Determine the [x, y] coordinate at the center of the cell enclosing the given text.  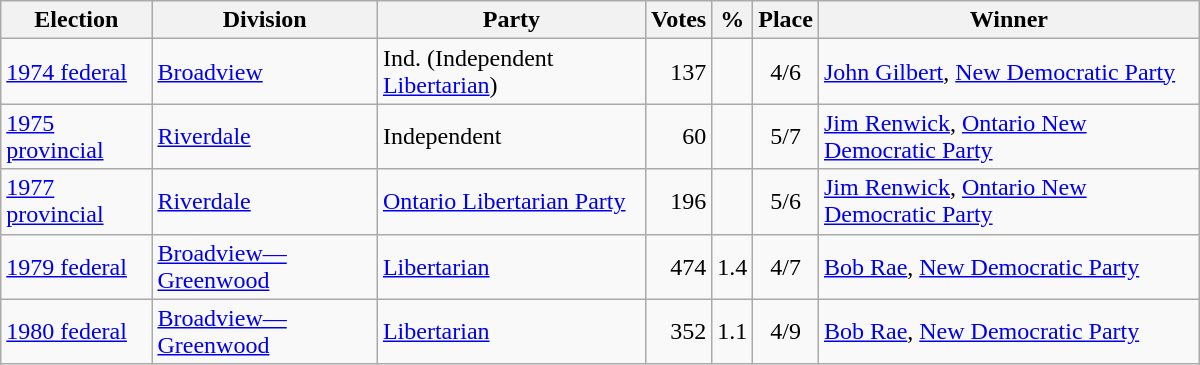
1.1 [732, 332]
1980 federal [76, 332]
% [732, 20]
4/7 [786, 266]
1.4 [732, 266]
Winner [1008, 20]
196 [678, 202]
Division [264, 20]
John Gilbert, New Democratic Party [1008, 72]
4/6 [786, 72]
Party [511, 20]
Broadview [264, 72]
1977 provincial [76, 202]
5/7 [786, 136]
1979 federal [76, 266]
137 [678, 72]
352 [678, 332]
474 [678, 266]
Ind. (Independent Libertarian) [511, 72]
4/9 [786, 332]
Votes [678, 20]
Place [786, 20]
Election [76, 20]
Ontario Libertarian Party [511, 202]
Independent [511, 136]
5/6 [786, 202]
1975 provincial [76, 136]
1974 federal [76, 72]
60 [678, 136]
